Provide the [X, Y] coordinate of the cell's center where the given text is located.  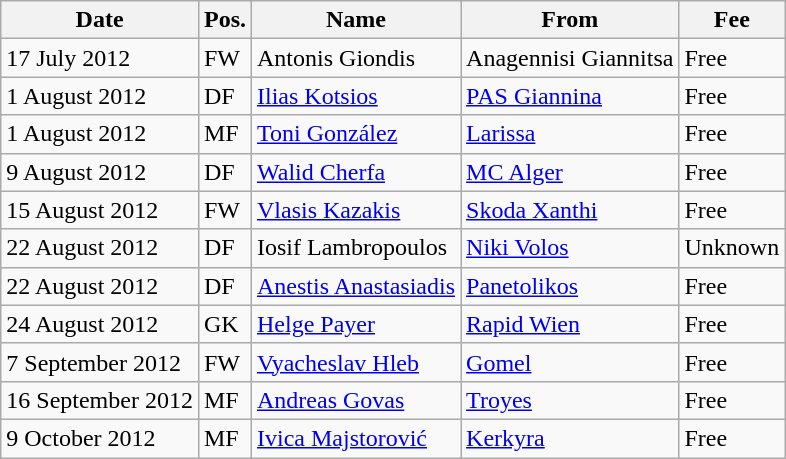
Date [100, 20]
Ivica Majstorović [356, 438]
Andreas Govas [356, 400]
Skoda Xanthi [570, 210]
MC Alger [570, 172]
Iosif Lambropoulos [356, 248]
Helge Payer [356, 324]
GK [224, 324]
Panetolikos [570, 286]
7 September 2012 [100, 362]
Name [356, 20]
Troyes [570, 400]
17 July 2012 [100, 58]
Larissa [570, 134]
Walid Cherfa [356, 172]
From [570, 20]
Ilias Kotsios [356, 96]
Unknown [732, 248]
Antonis Giondis [356, 58]
16 September 2012 [100, 400]
Pos. [224, 20]
Anestis Anastasiadis [356, 286]
Rapid Wien [570, 324]
24 August 2012 [100, 324]
Fee [732, 20]
Anagennisi Giannitsa [570, 58]
9 October 2012 [100, 438]
Toni González [356, 134]
PAS Giannina [570, 96]
Niki Volos [570, 248]
Kerkyra [570, 438]
Gomel [570, 362]
15 August 2012 [100, 210]
Vlasis Kazakis [356, 210]
9 August 2012 [100, 172]
Vyacheslav Hleb [356, 362]
